Capture the cell that displays the provided text and extract its [X, Y] central coordinate. 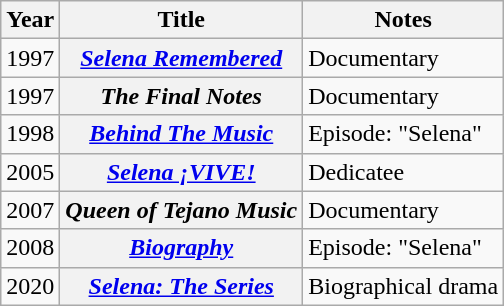
The Final Notes [182, 96]
Notes [404, 20]
Year [30, 20]
Biography [182, 248]
Queen of Tejano Music [182, 210]
2020 [30, 286]
Selena ¡VIVE! [182, 172]
Behind The Music [182, 134]
1998 [30, 134]
Selena: The Series [182, 286]
2007 [30, 210]
Title [182, 20]
Selena Remembered [182, 58]
2008 [30, 248]
2005 [30, 172]
Biographical drama [404, 286]
Dedicatee [404, 172]
